Identify which cell holds the provided text, then report its (X, Y) central coordinate. 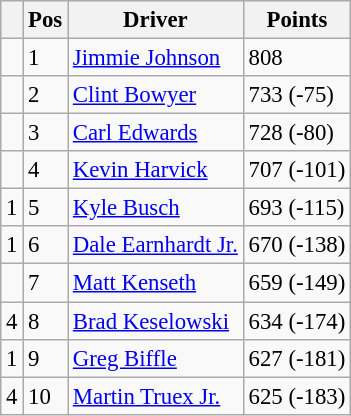
627 (-181) (296, 358)
Brad Keselowski (156, 321)
Pos (46, 20)
733 (-75) (296, 95)
2 (46, 95)
625 (-183) (296, 396)
Kyle Busch (156, 208)
Clint Bowyer (156, 95)
707 (-101) (296, 170)
Kevin Harvick (156, 170)
Carl Edwards (156, 133)
670 (-138) (296, 245)
9 (46, 358)
808 (296, 58)
Dale Earnhardt Jr. (156, 245)
3 (46, 133)
Driver (156, 20)
Martin Truex Jr. (156, 396)
7 (46, 283)
Jimmie Johnson (156, 58)
659 (-149) (296, 283)
8 (46, 321)
634 (-174) (296, 321)
6 (46, 245)
Greg Biffle (156, 358)
728 (-80) (296, 133)
Points (296, 20)
Matt Kenseth (156, 283)
5 (46, 208)
693 (-115) (296, 208)
10 (46, 396)
